Search for the cell housing the specified text and yield its [x, y] center coordinate. 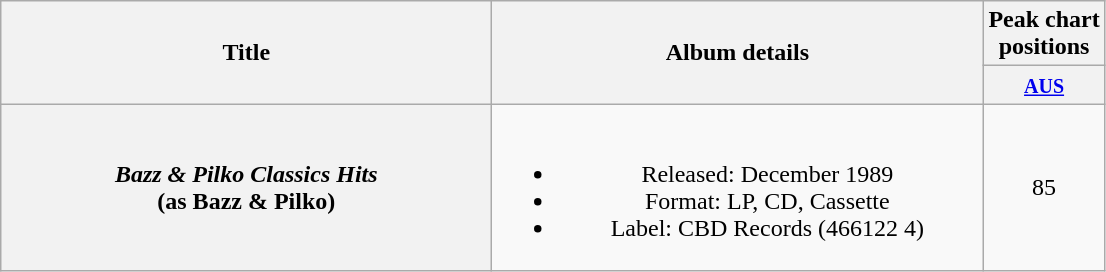
Peak chartpositions [1044, 34]
Title [246, 52]
85 [1044, 188]
Bazz & Pilko Classics Hits (as Bazz & Pilko) [246, 188]
Album details [738, 52]
Released: December 1989Format: LP, CD, CassetteLabel: CBD Records (466122 4) [738, 188]
AUS [1044, 85]
